Return the [X, Y] coordinate for the center point of the cell that contains the specified text.  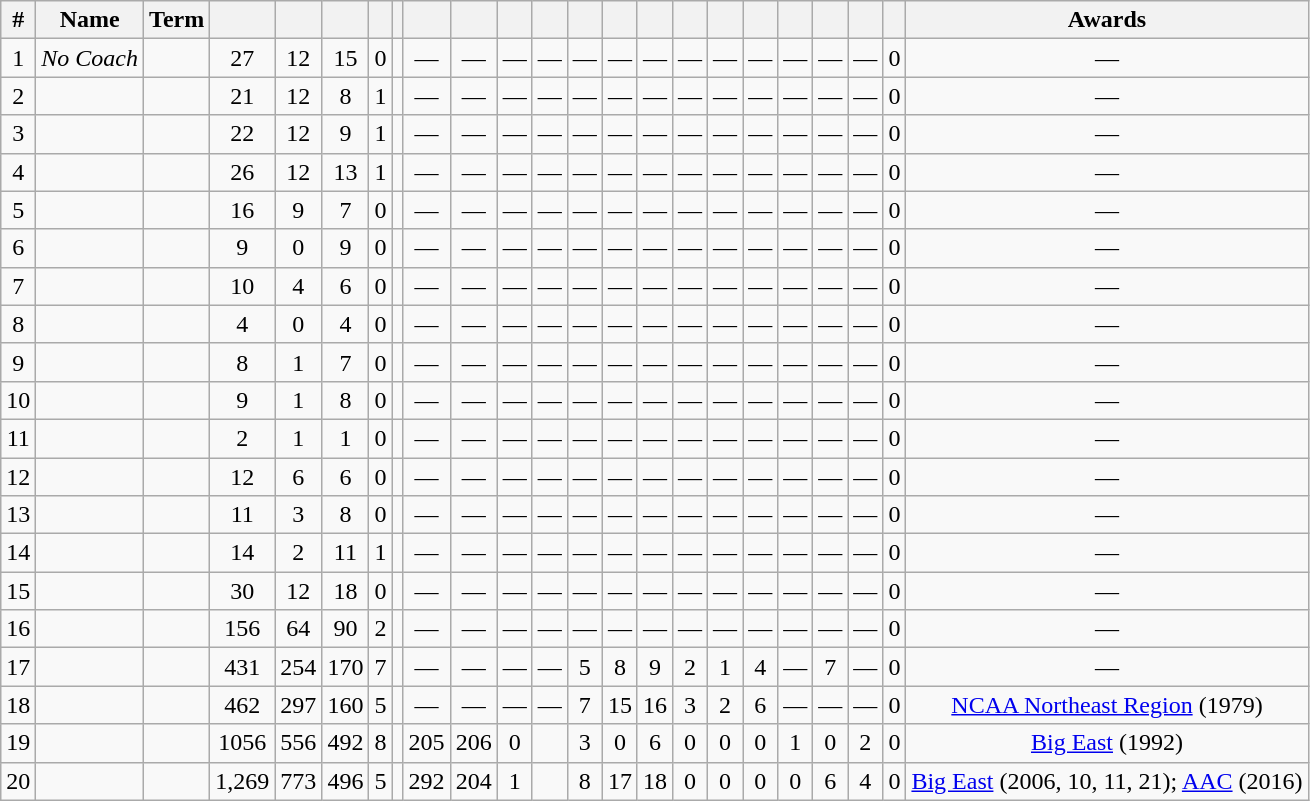
27 [242, 58]
NCAA Northeast Region (1979) [1107, 705]
26 [242, 172]
Big East (2006, 10, 11, 21); AAC (2016) [1107, 781]
Name [90, 20]
206 [474, 743]
292 [426, 781]
462 [242, 705]
297 [298, 705]
90 [346, 629]
# [18, 20]
1,269 [242, 781]
30 [242, 591]
492 [346, 743]
431 [242, 667]
Term [177, 20]
19 [18, 743]
205 [426, 743]
556 [298, 743]
160 [346, 705]
21 [242, 96]
No Coach [90, 58]
1056 [242, 743]
22 [242, 134]
64 [298, 629]
204 [474, 781]
773 [298, 781]
Big East (1992) [1107, 743]
170 [346, 667]
496 [346, 781]
20 [18, 781]
156 [242, 629]
254 [298, 667]
Awards [1107, 20]
